Provide the [X, Y] coordinate of the cell's center where the given text is located.  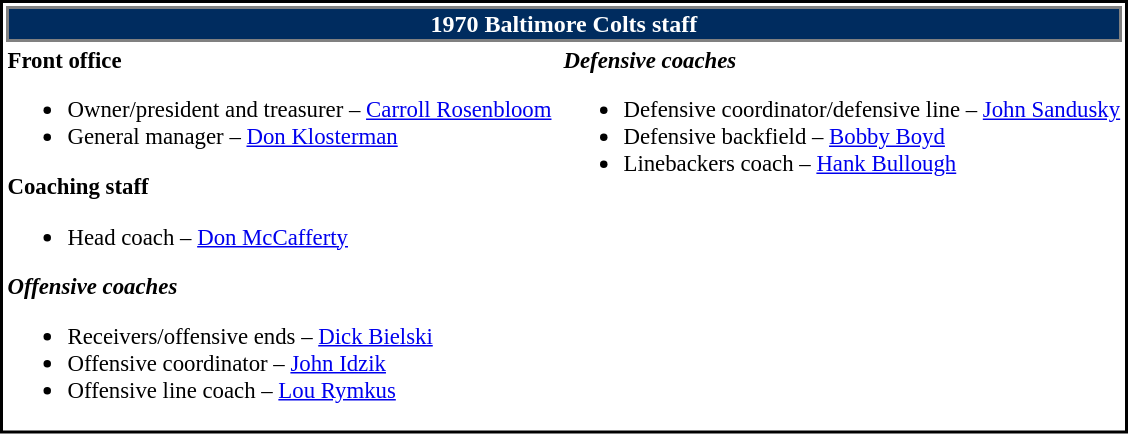
Defensive coachesDefensive coordinator/defensive line – John SanduskyDefensive backfield – Bobby BoydLinebackers coach – Hank Bullough [842, 236]
1970 Baltimore Colts staff [564, 24]
